Return the [X, Y] coordinate for the center point of the cell that contains the specified text.  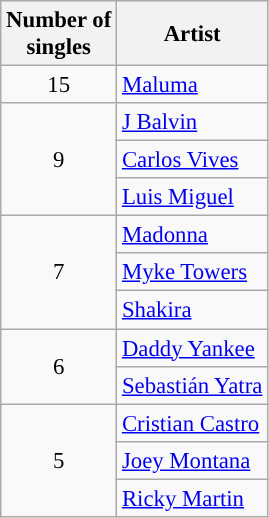
5 [59, 460]
15 [59, 85]
Number of singles [59, 34]
Sebastián Yatra [192, 385]
Artist [192, 34]
7 [59, 272]
Joey Montana [192, 460]
Shakira [192, 310]
Madonna [192, 235]
Maluma [192, 85]
Myke Towers [192, 273]
9 [59, 160]
Daddy Yankee [192, 348]
6 [59, 366]
Carlos Vives [192, 160]
Luis Miguel [192, 197]
Ricky Martin [192, 498]
J Balvin [192, 122]
Cristian Castro [192, 423]
